From the cell containing the given text, extract its center point as (X, Y) coordinate. 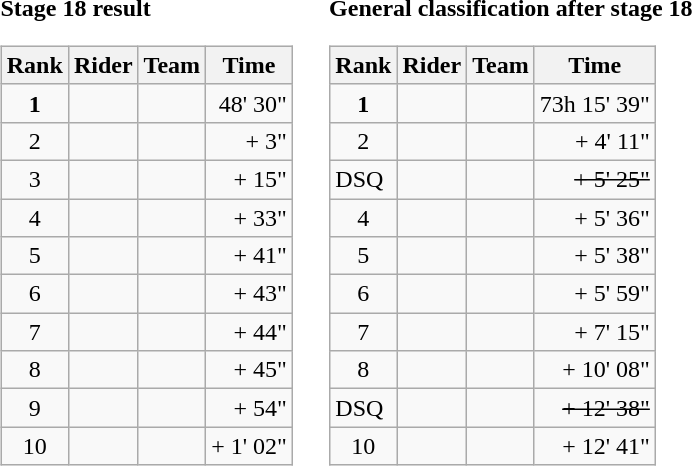
+ 5' 59" (594, 294)
9 (34, 408)
+ 5' 38" (594, 256)
+ 44" (250, 332)
+ 33" (250, 217)
+ 7' 15" (594, 332)
+ 10' 08" (594, 370)
+ 3" (250, 141)
+ 1' 02" (250, 446)
+ 41" (250, 256)
+ 12' 41" (594, 446)
3 (34, 179)
+ 5' 36" (594, 217)
+ 45" (250, 370)
48' 30" (250, 103)
+ 54" (250, 408)
+ 12' 38" (594, 408)
+ 5' 25" (594, 179)
+ 15" (250, 179)
73h 15' 39" (594, 103)
+ 4' 11" (594, 141)
+ 43" (250, 294)
